Return the (X, Y) coordinate for the center point of the cell that contains the specified text.  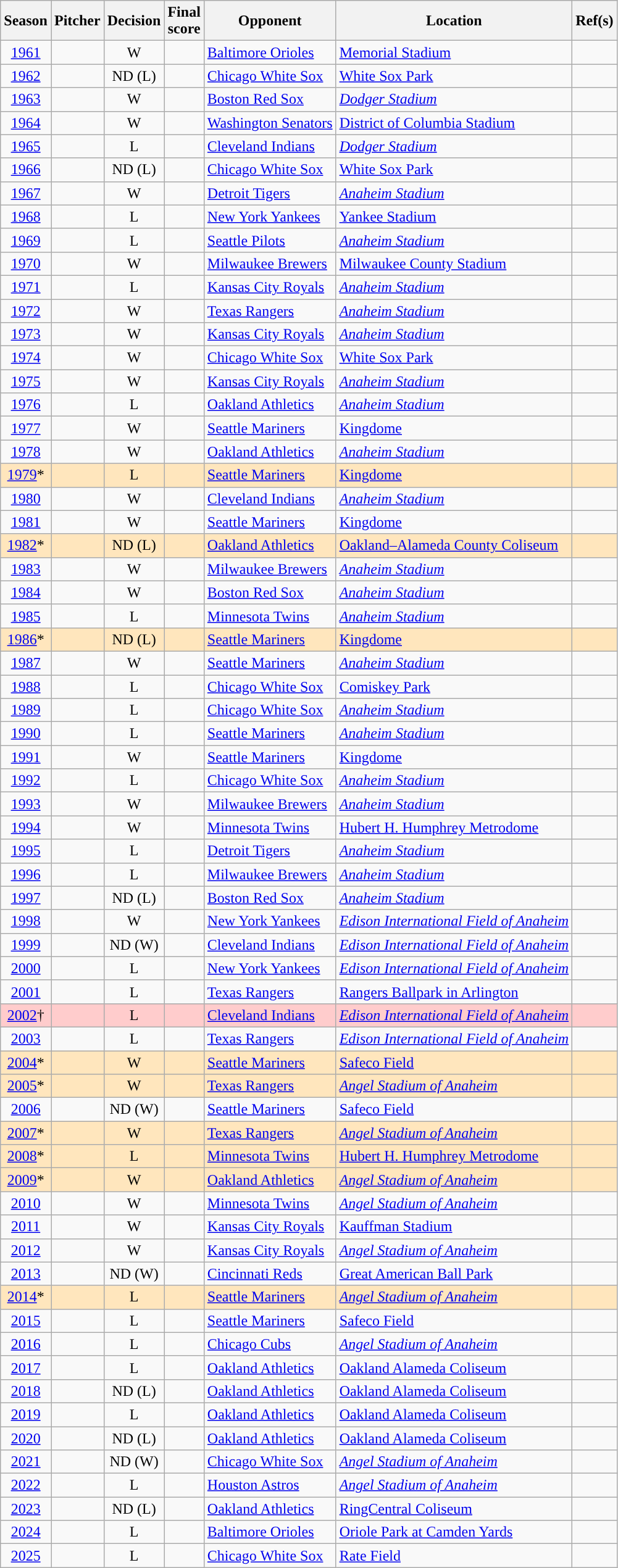
2007* (26, 1133)
District of Columbia Stadium (454, 123)
2005* (26, 1086)
1961 (26, 52)
1980 (26, 499)
2021 (26, 1462)
1974 (26, 358)
1995 (26, 851)
Rate Field (454, 1556)
1997 (26, 898)
2008* (26, 1156)
Memorial Stadium (454, 52)
1978 (26, 452)
1996 (26, 874)
1964 (26, 123)
Seattle Pilots (270, 240)
Kauffman Stadium (454, 1227)
2003 (26, 1039)
Houston Astros (270, 1485)
Ref(s) (595, 21)
1998 (26, 921)
2022 (26, 1485)
1987 (26, 663)
2001 (26, 992)
2006 (26, 1110)
1988 (26, 687)
1985 (26, 616)
1982* (26, 545)
1965 (26, 146)
1992 (26, 781)
1967 (26, 193)
2024 (26, 1532)
2011 (26, 1227)
1990 (26, 734)
2025 (26, 1556)
1983 (26, 569)
2009* (26, 1180)
Yankee Stadium (454, 217)
Rangers Ballpark in Arlington (454, 992)
1968 (26, 217)
2000 (26, 968)
1994 (26, 828)
2017 (26, 1367)
1984 (26, 592)
Oakland–Alameda County Coliseum (454, 545)
1966 (26, 170)
2010 (26, 1203)
2013 (26, 1274)
1976 (26, 405)
RingCentral Coliseum (454, 1509)
1979* (26, 475)
Season (26, 21)
2020 (26, 1438)
Washington Senators (270, 123)
1977 (26, 428)
2016 (26, 1344)
1972 (26, 310)
Decision (134, 21)
Milwaukee County Stadium (454, 263)
1971 (26, 287)
1989 (26, 710)
2018 (26, 1391)
1970 (26, 263)
2014* (26, 1297)
2023 (26, 1509)
2002† (26, 1015)
Location (454, 21)
1969 (26, 240)
2015 (26, 1321)
Comiskey Park (454, 687)
Cincinnati Reds (270, 1274)
1993 (26, 804)
1991 (26, 757)
Oriole Park at Camden Yards (454, 1532)
Finalscore (184, 21)
Pitcher (77, 21)
1973 (26, 334)
Chicago Cubs (270, 1344)
1962 (26, 76)
1981 (26, 522)
Great American Ball Park (454, 1274)
2019 (26, 1414)
1963 (26, 99)
2004* (26, 1062)
1999 (26, 945)
1986* (26, 639)
Opponent (270, 21)
1975 (26, 381)
2012 (26, 1250)
